Search for the cell housing the specified text and yield its (x, y) center coordinate. 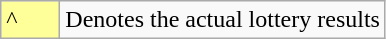
^ (30, 20)
Denotes the actual lottery results (223, 20)
